Capture the cell that displays the provided text and extract its (x, y) central coordinate. 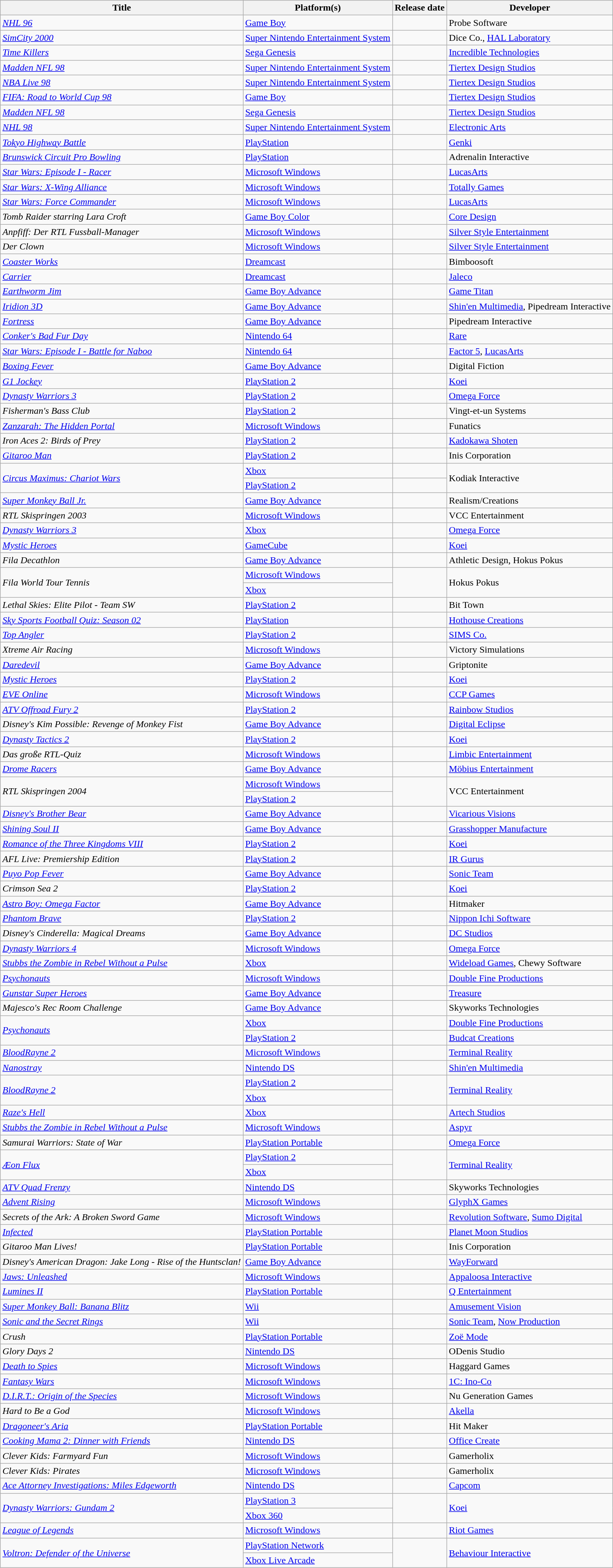
NHL 96 (122, 23)
Probe Software (529, 23)
Sonic Team, Now Production (529, 1321)
Riot Games (529, 1530)
Grasshopper Manufacture (529, 829)
NBA Live 98 (122, 82)
Appaloosa Interactive (529, 1277)
Hothouse Creations (529, 620)
Shin'en Multimedia (529, 1068)
Death to Spies (122, 1366)
League of Legends (122, 1530)
Dynasty Warriors 4 (122, 948)
Gitaroo Man Lives! (122, 1247)
Earthworm Jim (122, 291)
Voltron: Defender of the Universe (122, 1553)
Dynasty Tactics 2 (122, 739)
Kodiak Interactive (529, 478)
Hard to Be a God (122, 1411)
Super Monkey Ball: Banana Blitz (122, 1306)
Cooking Mama 2: Dinner with Friends (122, 1441)
Gunstar Super Heroes (122, 993)
Nu Generation Games (529, 1396)
Title (122, 8)
Funatics (529, 426)
Puyo Pop Fever (122, 873)
Zanzarah: The Hidden Portal (122, 426)
Budcat Creations (529, 1038)
Star Wars: Episode I - Battle for Naboo (122, 351)
Crimson Sea 2 (122, 888)
D.I.R.T.: Origin of the Species (122, 1396)
Nanostray (122, 1068)
NHL 98 (122, 127)
Drome Racers (122, 769)
WayForward (529, 1262)
Top Angler (122, 635)
Shining Soul II (122, 829)
Ace Attorney Investigations: Miles Edgeworth (122, 1486)
Incredible Technologies (529, 53)
Office Create (529, 1441)
Artech Studios (529, 1112)
Carrier (122, 276)
Daredevil (122, 665)
RTL Skispringen 2003 (122, 515)
Anpfiff: Der RTL Fussball-Manager (122, 232)
Fila Decathlon (122, 560)
Athletic Design, Hokus Pokus (529, 560)
Bit Town (529, 605)
Capcom (529, 1486)
Kadokawa Shoten (529, 441)
Crush (122, 1336)
Electronic Arts (529, 127)
Tokyo Highway Battle (122, 142)
EVE Online (122, 695)
Fantasy Wars (122, 1381)
Digital Fiction (529, 366)
Time Killers (122, 53)
Aspyr (529, 1127)
Limbic Entertainment (529, 754)
Secrets of the Ark: A Broken Sword Game (122, 1217)
Factor 5, LucasArts (529, 351)
Sky Sports Football Quiz: Season 02 (122, 620)
Bimboosoft (529, 262)
Digital Eclipse (529, 724)
GlyphX Games (529, 1202)
Romance of the Three Kingdoms VIII (122, 844)
Gitaroo Man (122, 456)
Game Titan (529, 291)
SimCity 2000 (122, 38)
Platform(s) (318, 8)
Totally Games (529, 187)
Disney's Brother Bear (122, 814)
Clever Kids: Pirates (122, 1471)
Fila World Tour Tennis (122, 582)
Shin'en Multimedia, Pipedream Interactive (529, 306)
Hokus Pokus (529, 582)
DC Studios (529, 933)
Victory Simulations (529, 649)
Zoë Mode (529, 1336)
PlayStation 3 (318, 1501)
Majesco's Rec Room Challenge (122, 1008)
Realism/Creations (529, 500)
Nippon Ichi Software (529, 919)
Star Wars: Episode I - Racer (122, 172)
Disney's American Dragon: Jake Long - Rise of the Huntsclan! (122, 1262)
Fortress (122, 321)
Tomb Raider starring Lara Croft (122, 217)
Xbox Live Arcade (318, 1560)
ATV Offroad Fury 2 (122, 709)
Conker's Bad Fur Day (122, 336)
Phantom Brave (122, 919)
Advent Rising (122, 1202)
Iridion 3D (122, 306)
Raze's Hell (122, 1112)
Revolution Software, Sumo Digital (529, 1217)
1C: Ino-Co (529, 1381)
Treasure (529, 993)
Infected (122, 1232)
GameCube (318, 545)
Akella (529, 1411)
Der Clown (122, 247)
Super Monkey Ball Jr. (122, 500)
Dynasty Warriors: Gundam 2 (122, 1508)
Iron Aces 2: Birds of Prey (122, 441)
Griptonite (529, 665)
Vicarious Visions (529, 814)
Clever Kids: Farmyard Fun (122, 1456)
SIMS Co. (529, 635)
IR Gurus (529, 859)
Star Wars: Force Commander (122, 202)
Core Design (529, 217)
Vingt-et-un Systems (529, 411)
Samurai Warriors: State of War (122, 1142)
Möbius Entertainment (529, 769)
Æon Flux (122, 1165)
Q Entertainment (529, 1292)
Glory Days 2 (122, 1351)
Lethal Skies: Elite Pilot - Team SW (122, 605)
Star Wars: X-Wing Alliance (122, 187)
G1 Jockey (122, 381)
Jaleco (529, 276)
Xtreme Air Racing (122, 649)
CCP Games (529, 695)
Adrenalin Interactive (529, 157)
Amusement Vision (529, 1306)
AFL Live: Premiership Edition (122, 859)
Hitmaker (529, 903)
Fisherman's Bass Club (122, 411)
Disney's Kim Possible: Revenge of Monkey Fist (122, 724)
Haggard Games (529, 1366)
ATV Quad Frenzy (122, 1187)
Hit Maker (529, 1426)
Lumines II (122, 1292)
Coaster Works (122, 262)
ODenis Studio (529, 1351)
Disney's Cinderella: Magical Dreams (122, 933)
Boxing Fever (122, 366)
Brunswick Circuit Pro Bowling (122, 157)
Wideload Games, Chewy Software (529, 963)
Behaviour Interactive (529, 1553)
Rare (529, 336)
Circus Maximus: Chariot Wars (122, 478)
Rainbow Studios (529, 709)
Dice Co., HAL Laboratory (529, 38)
Game Boy Color (318, 217)
Planet Moon Studios (529, 1232)
Release date (420, 8)
Sonic and the Secret Rings (122, 1321)
PlayStation Network (318, 1545)
Genki (529, 142)
RTL Skispringen 2004 (122, 791)
Jaws: Unleashed (122, 1277)
Sonic Team (529, 873)
Pipedream Interactive (529, 321)
Dragoneer's Aria (122, 1426)
FIFA: Road to World Cup 98 (122, 97)
Developer (529, 8)
Astro Boy: Omega Factor (122, 903)
Xbox 360 (318, 1515)
Das große RTL-Quiz (122, 754)
